Pinpoint the cell where the given text exists, returning its (X, Y) midpoint coordinate. 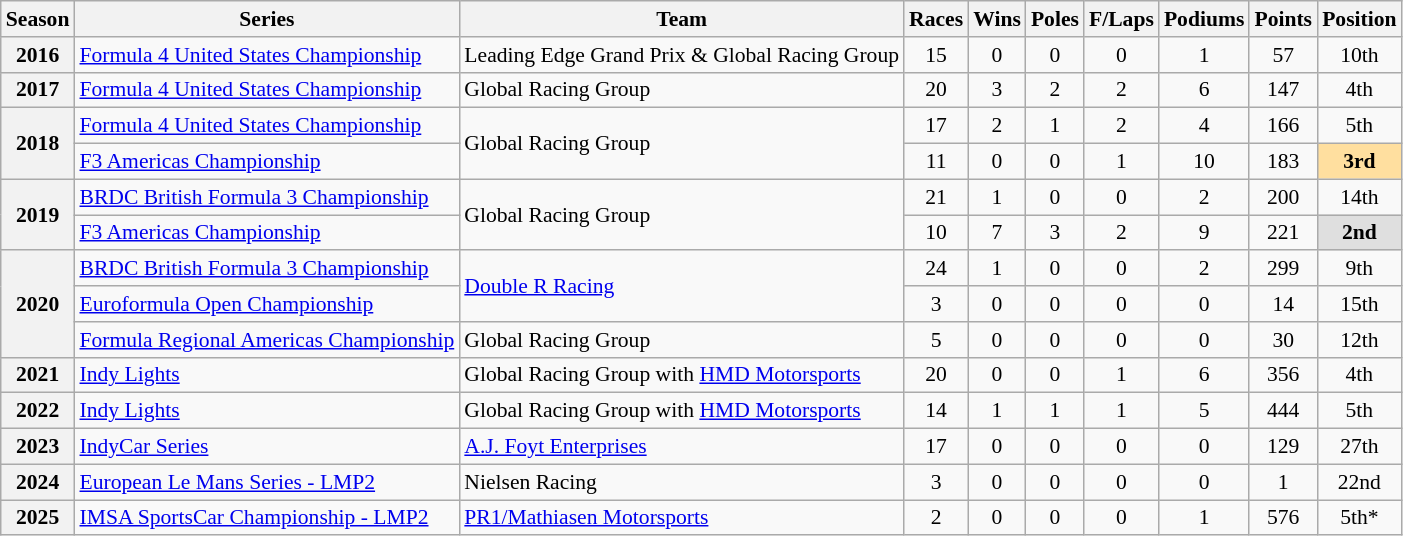
Wins (997, 19)
Formula Regional Americas Championship (266, 340)
21 (936, 197)
Series (266, 19)
15 (936, 55)
European Le Mans Series - LMP2 (266, 482)
2023 (38, 447)
14th (1359, 197)
5th* (1359, 518)
Leading Edge Grand Prix & Global Racing Group (682, 55)
444 (1283, 411)
Points (1283, 19)
7 (997, 233)
2017 (38, 90)
Season (38, 19)
Podiums (1204, 19)
9th (1359, 269)
2024 (38, 482)
129 (1283, 447)
4 (1204, 126)
IndyCar Series (266, 447)
F/Laps (1122, 19)
147 (1283, 90)
PR1/Mathiasen Motorsports (682, 518)
IMSA SportsCar Championship - LMP2 (266, 518)
Poles (1055, 19)
30 (1283, 340)
2025 (38, 518)
576 (1283, 518)
Nielsen Racing (682, 482)
356 (1283, 375)
2022 (38, 411)
24 (936, 269)
3rd (1359, 162)
299 (1283, 269)
2019 (38, 214)
2021 (38, 375)
12th (1359, 340)
2016 (38, 55)
27th (1359, 447)
2020 (38, 304)
57 (1283, 55)
166 (1283, 126)
200 (1283, 197)
22nd (1359, 482)
Team (682, 19)
Euroformula Open Championship (266, 304)
Double R Racing (682, 286)
11 (936, 162)
Position (1359, 19)
Races (936, 19)
9 (1204, 233)
183 (1283, 162)
2018 (38, 144)
15th (1359, 304)
A.J. Foyt Enterprises (682, 447)
2nd (1359, 233)
221 (1283, 233)
10th (1359, 55)
